Pinpoint the cell where the given text exists, returning its (X, Y) midpoint coordinate. 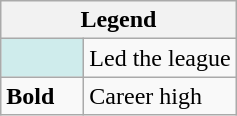
Legend (118, 20)
Career high (160, 96)
Led the league (160, 58)
Bold (42, 96)
